From the cell containing the given text, extract its center point as [X, Y] coordinate. 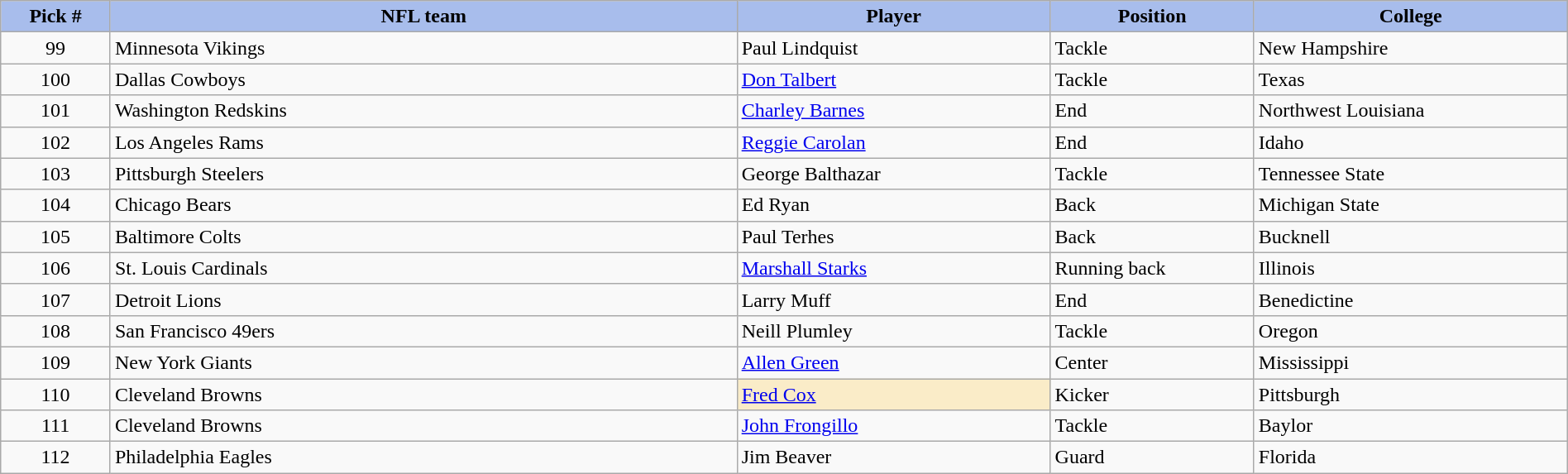
109 [56, 362]
Baylor [1411, 426]
Mississippi [1411, 362]
Jim Beaver [893, 457]
Charley Barnes [893, 111]
Chicago Bears [423, 205]
Don Talbert [893, 79]
100 [56, 79]
Northwest Louisiana [1411, 111]
George Balthazar [893, 174]
Pittsburgh [1411, 395]
Minnesota Vikings [423, 48]
111 [56, 426]
Larry Muff [893, 299]
Marshall Starks [893, 268]
Player [893, 17]
Philadelphia Eagles [423, 457]
Los Angeles Rams [423, 142]
107 [56, 299]
Baltimore Colts [423, 237]
Idaho [1411, 142]
College [1411, 17]
99 [56, 48]
Center [1152, 362]
103 [56, 174]
Texas [1411, 79]
Tennessee State [1411, 174]
Dallas Cowboys [423, 79]
NFL team [423, 17]
Paul Terhes [893, 237]
110 [56, 395]
Guard [1152, 457]
John Frongillo [893, 426]
New York Giants [423, 362]
Bucknell [1411, 237]
Paul Lindquist [893, 48]
Oregon [1411, 331]
Michigan State [1411, 205]
Detroit Lions [423, 299]
108 [56, 331]
106 [56, 268]
Benedictine [1411, 299]
104 [56, 205]
Ed Ryan [893, 205]
112 [56, 457]
New Hampshire [1411, 48]
Position [1152, 17]
Pittsburgh Steelers [423, 174]
101 [56, 111]
Washington Redskins [423, 111]
Florida [1411, 457]
St. Louis Cardinals [423, 268]
Allen Green [893, 362]
Fred Cox [893, 395]
105 [56, 237]
San Francisco 49ers [423, 331]
102 [56, 142]
Pick # [56, 17]
Illinois [1411, 268]
Kicker [1152, 395]
Running back [1152, 268]
Neill Plumley [893, 331]
Reggie Carolan [893, 142]
